For the text-containing cell, return its midpoint in (x, y) coordinate format. 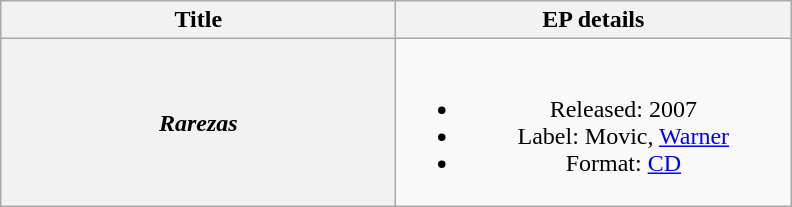
Rarezas (198, 122)
Released: 2007Label: Movic, WarnerFormat: CD (594, 122)
EP details (594, 20)
Title (198, 20)
